Pinpoint the cell where the given text exists, returning its [X, Y] midpoint coordinate. 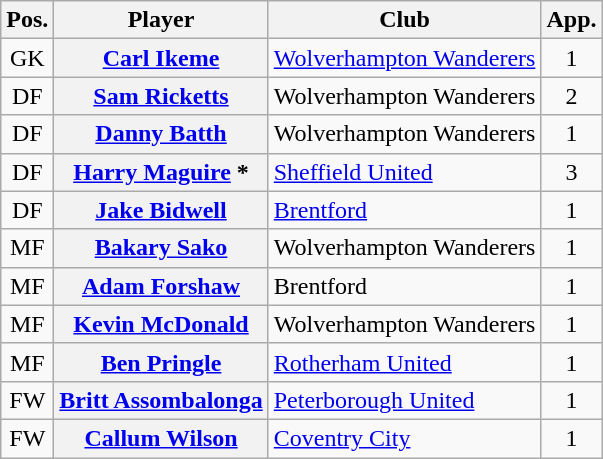
Callum Wilson [161, 438]
Carl Ikeme [161, 58]
Player [161, 20]
Jake Bidwell [161, 210]
3 [572, 172]
2 [572, 96]
Sam Ricketts [161, 96]
Britt Assombalonga [161, 400]
Coventry City [404, 438]
Bakary Sako [161, 248]
Pos. [28, 20]
App. [572, 20]
Kevin McDonald [161, 324]
Adam Forshaw [161, 286]
Danny Batth [161, 134]
Sheffield United [404, 172]
Peterborough United [404, 400]
Rotherham United [404, 362]
GK [28, 58]
Harry Maguire * [161, 172]
Ben Pringle [161, 362]
Club [404, 20]
